Return (x, y) of the center of cell containing provided text 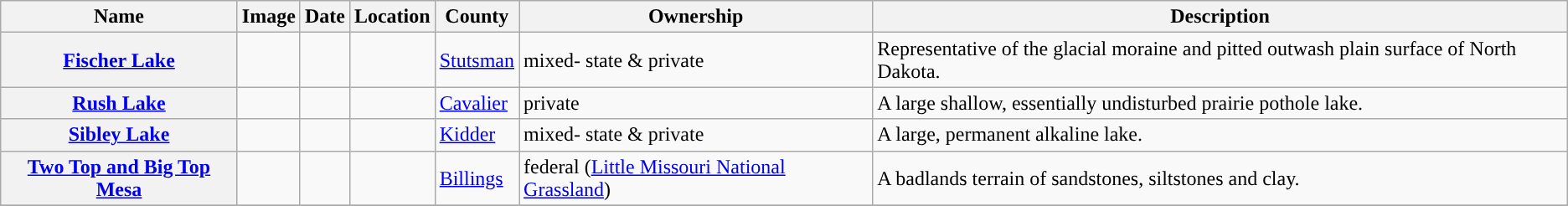
federal (Little Missouri National Grassland) (696, 178)
Date (325, 17)
Sibley Lake (119, 135)
Billings (477, 178)
Kidder (477, 135)
A badlands terrain of sandstones, siltstones and clay. (1220, 178)
A large shallow, essentially undisturbed prairie pothole lake. (1220, 103)
Rush Lake (119, 103)
Two Top and Big Top Mesa (119, 178)
Description (1220, 17)
Cavalier (477, 103)
Ownership (696, 17)
Location (392, 17)
Stutsman (477, 60)
private (696, 103)
Image (268, 17)
Representative of the glacial moraine and pitted outwash plain surface of North Dakota. (1220, 60)
Name (119, 17)
County (477, 17)
Fischer Lake (119, 60)
A large, permanent alkaline lake. (1220, 135)
